Search for the cell housing the specified text and yield its (X, Y) center coordinate. 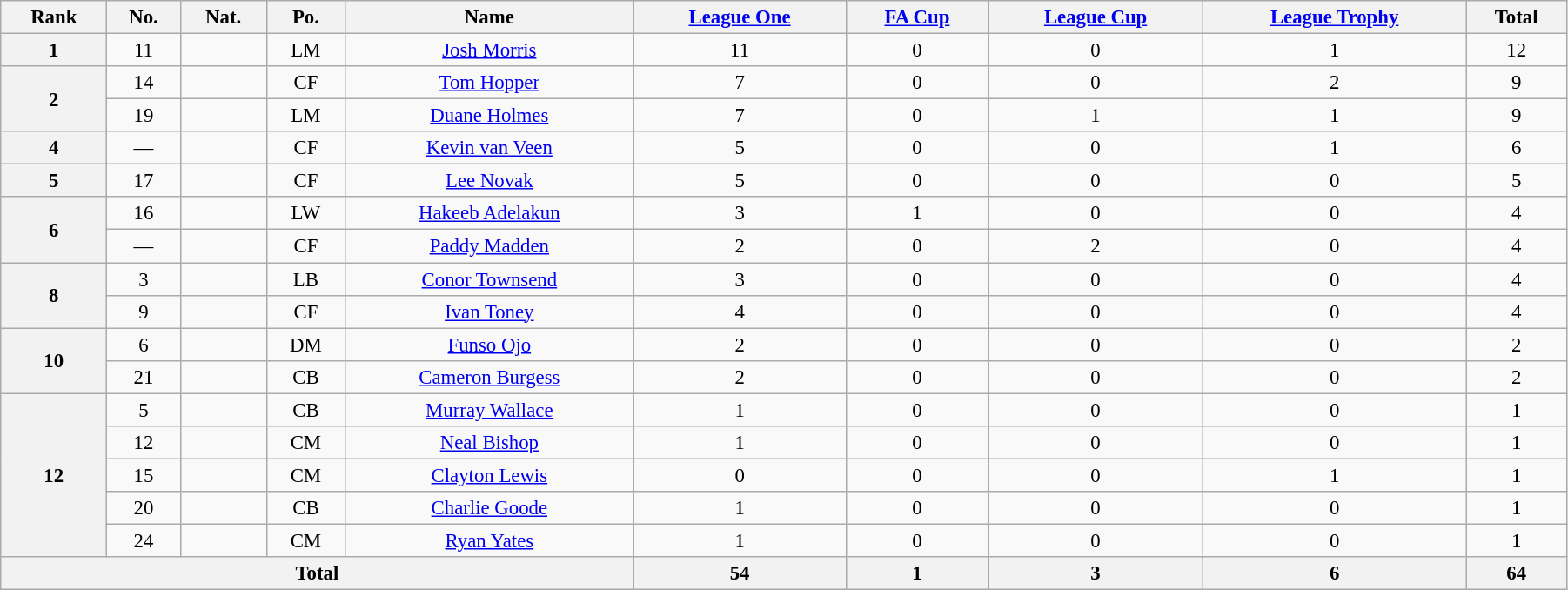
14 (144, 83)
League Cup (1096, 17)
24 (144, 540)
Name (489, 17)
Ryan Yates (489, 540)
Neal Bishop (489, 443)
Conor Townsend (489, 279)
Tom Hopper (489, 83)
17 (144, 181)
FA Cup (917, 17)
10 (54, 360)
15 (144, 475)
Hakeeb Adelakun (489, 213)
Rank (54, 17)
Funso Ojo (489, 345)
20 (144, 508)
Paddy Madden (489, 246)
Duane Holmes (489, 116)
Clayton Lewis (489, 475)
64 (1517, 573)
League One (740, 17)
League Trophy (1334, 17)
Kevin van Veen (489, 148)
8 (54, 296)
19 (144, 116)
DM (306, 345)
Nat. (223, 17)
Ivan Toney (489, 312)
LB (306, 279)
Josh Morris (489, 50)
21 (144, 377)
Murray Wallace (489, 410)
Cameron Burgess (489, 377)
16 (144, 213)
Charlie Goode (489, 508)
LW (306, 213)
No. (144, 17)
Po. (306, 17)
54 (740, 573)
Lee Novak (489, 181)
